Provide the (x, y) coordinate of the cell's center where the given text is located.  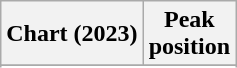
Peakposition (189, 34)
Chart (2023) (72, 34)
